Capture the cell that displays the provided text and extract its [X, Y] central coordinate. 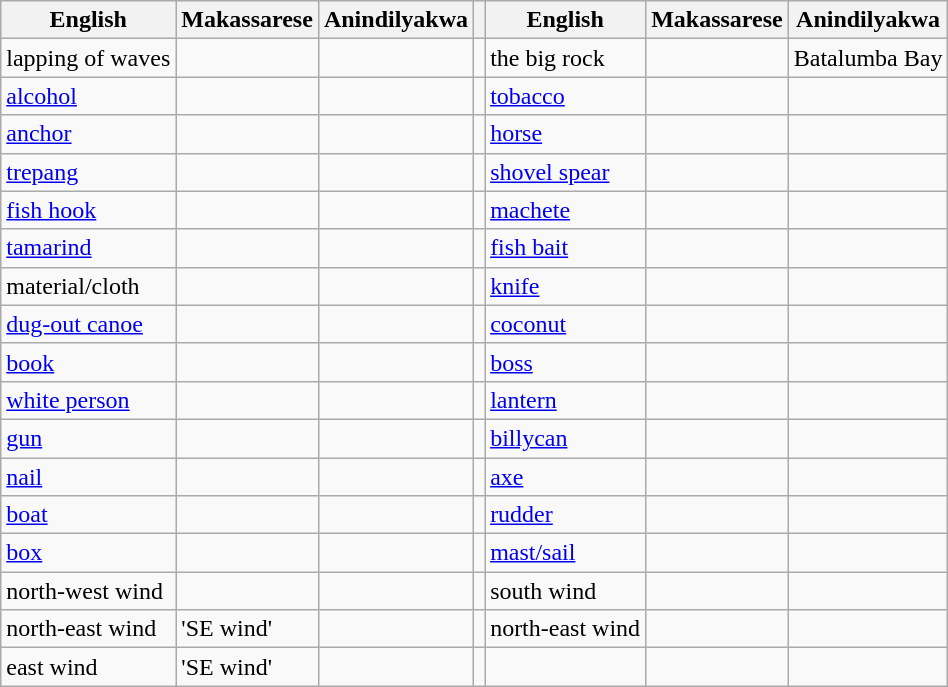
fish bait [566, 248]
nail [88, 477]
east wind [88, 667]
shovel spear [566, 172]
tamarind [88, 248]
billycan [566, 438]
lapping of waves [88, 58]
box [88, 553]
knife [566, 286]
mast/sail [566, 553]
dug-out canoe [88, 324]
Batalumba Bay [868, 58]
machete [566, 210]
tobacco [566, 96]
anchor [88, 134]
white person [88, 400]
axe [566, 477]
horse [566, 134]
gun [88, 438]
alcohol [88, 96]
book [88, 362]
lantern [566, 400]
the big rock [566, 58]
coconut [566, 324]
boss [566, 362]
trepang [88, 172]
south wind [566, 591]
north-west wind [88, 591]
rudder [566, 515]
fish hook [88, 210]
material/cloth [88, 286]
boat [88, 515]
